Detect which cell encompasses the target text, then output its (X, Y) center coordinate. 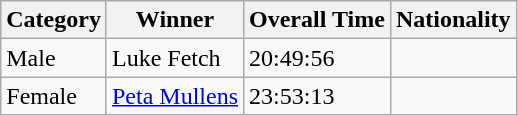
23:53:13 (318, 96)
20:49:56 (318, 58)
Winner (174, 20)
Nationality (453, 20)
Luke Fetch (174, 58)
Peta Mullens (174, 96)
Male (54, 58)
Category (54, 20)
Overall Time (318, 20)
Female (54, 96)
